Return the [x, y] coordinate for the center point of the cell that contains the specified text.  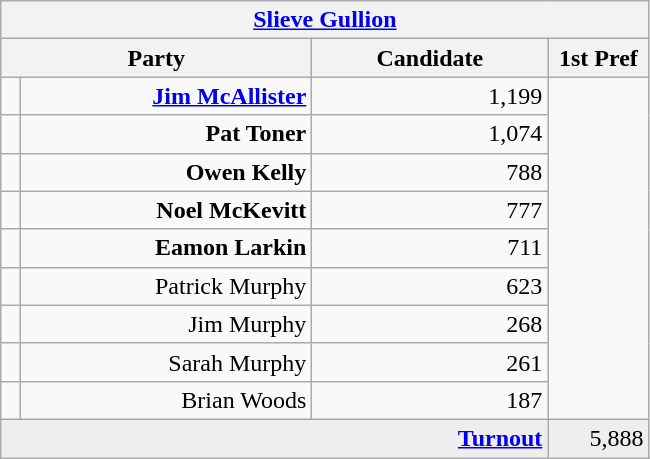
261 [430, 362]
Eamon Larkin [166, 248]
Turnout [274, 438]
1,074 [430, 134]
Sarah Murphy [166, 362]
1st Pref [598, 58]
1,199 [430, 96]
Brian Woods [166, 400]
623 [430, 286]
Slieve Gullion [325, 20]
711 [430, 248]
788 [430, 172]
Owen Kelly [166, 172]
777 [430, 210]
Jim Murphy [166, 324]
187 [430, 400]
Candidate [430, 58]
5,888 [598, 438]
Pat Toner [166, 134]
Jim McAllister [166, 96]
Noel McKevitt [166, 210]
268 [430, 324]
Patrick Murphy [166, 286]
Party [156, 58]
